Locate the cell with the specified text and output its (x, y) center coordinate. 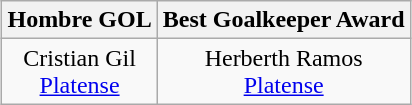
Best Goalkeeper Award (284, 20)
Cristian Gil Platense (80, 72)
Hombre GOL (80, 20)
Herberth Ramos Platense (284, 72)
